For the text-containing cell, return its midpoint in (X, Y) coordinate format. 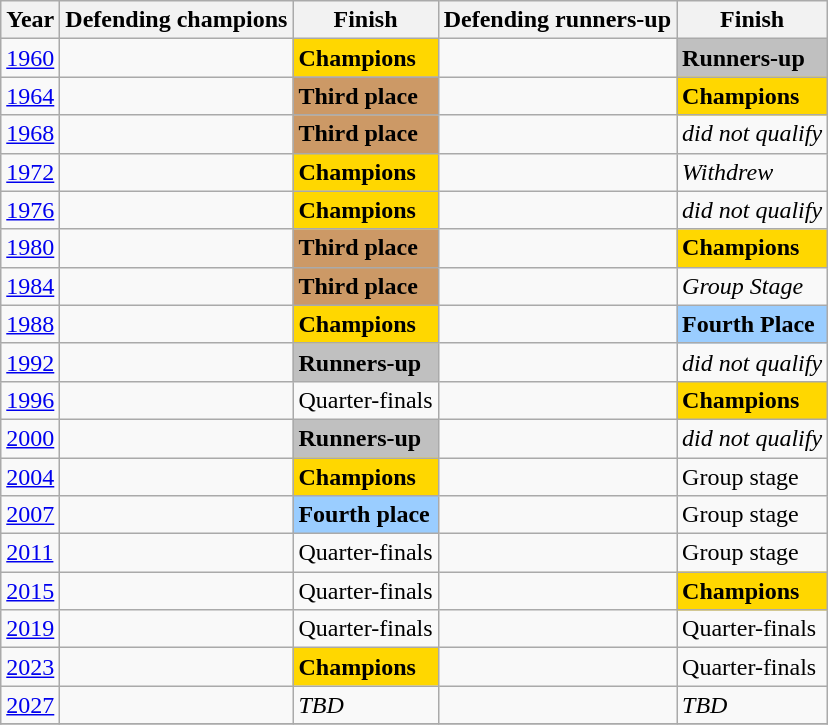
2007 (30, 515)
2019 (30, 629)
Withdrew (752, 172)
2000 (30, 438)
1960 (30, 58)
Group Stage (752, 286)
2004 (30, 477)
1992 (30, 362)
Fourth place (366, 515)
1964 (30, 96)
Defending runners-up (557, 20)
1976 (30, 210)
2023 (30, 667)
2011 (30, 553)
Year (30, 20)
2027 (30, 705)
Defending champions (176, 20)
1988 (30, 324)
1980 (30, 248)
1968 (30, 134)
1996 (30, 400)
1984 (30, 286)
2015 (30, 591)
1972 (30, 172)
Fourth Place (752, 324)
